Pinpoint the cell where the given text exists, returning its [X, Y] midpoint coordinate. 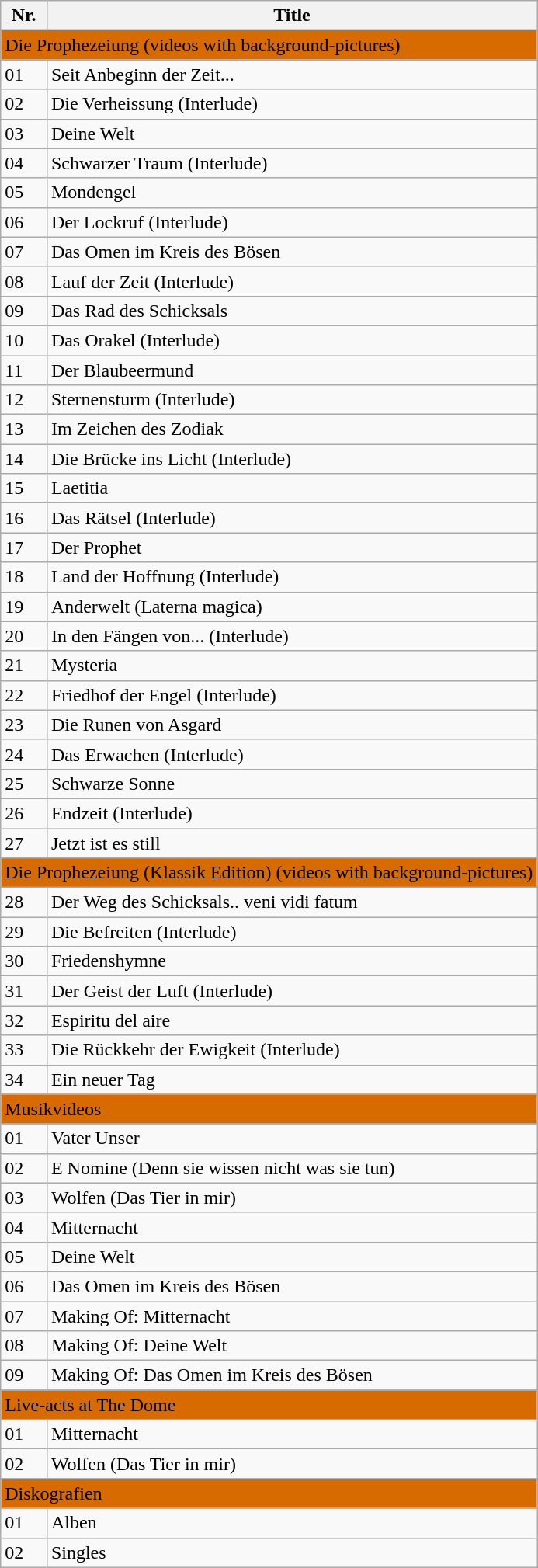
16 [24, 518]
34 [24, 1080]
Endzeit (Interlude) [292, 813]
Friedhof der Engel (Interlude) [292, 695]
Live-acts at The Dome [269, 1405]
27 [24, 843]
19 [24, 607]
Der Geist der Luft (Interlude) [292, 991]
31 [24, 991]
29 [24, 932]
Title [292, 16]
Das Orakel (Interlude) [292, 340]
11 [24, 370]
Der Lockruf (Interlude) [292, 222]
33 [24, 1050]
26 [24, 813]
Die Rückkehr der Ewigkeit (Interlude) [292, 1050]
Alben [292, 1523]
In den Fängen von... (Interlude) [292, 636]
Vater Unser [292, 1139]
Mondengel [292, 193]
28 [24, 902]
E Nomine (Denn sie wissen nicht was sie tun) [292, 1168]
24 [24, 754]
10 [24, 340]
Die Prophezeiung (videos with background-pictures) [269, 45]
18 [24, 577]
Lauf der Zeit (Interlude) [292, 281]
Laetitia [292, 488]
Diskografien [269, 1493]
13 [24, 429]
Land der Hoffnung (Interlude) [292, 577]
Der Blaubeermund [292, 370]
Sternensturm (Interlude) [292, 400]
Friedenshymne [292, 961]
15 [24, 488]
Die Brücke ins Licht (Interlude) [292, 459]
21 [24, 666]
Making Of: Das Omen im Kreis des Bösen [292, 1375]
Schwarzer Traum (Interlude) [292, 163]
Das Rätsel (Interlude) [292, 518]
Das Rad des Schicksals [292, 311]
Mysteria [292, 666]
Espiritu del aire [292, 1020]
17 [24, 548]
30 [24, 961]
25 [24, 784]
Die Befreiten (Interlude) [292, 932]
Ein neuer Tag [292, 1080]
32 [24, 1020]
Singles [292, 1552]
20 [24, 636]
Making Of: Mitternacht [292, 1316]
22 [24, 695]
Die Runen von Asgard [292, 725]
Im Zeichen des Zodiak [292, 429]
12 [24, 400]
Seit Anbeginn der Zeit... [292, 75]
Nr. [24, 16]
Jetzt ist es still [292, 843]
Musikvideos [269, 1109]
Making Of: Deine Welt [292, 1346]
Der Weg des Schicksals.. veni vidi fatum [292, 902]
Die Prophezeiung (Klassik Edition) (videos with background-pictures) [269, 873]
Der Prophet [292, 548]
Das Erwachen (Interlude) [292, 754]
23 [24, 725]
Anderwelt (Laterna magica) [292, 607]
14 [24, 459]
Schwarze Sonne [292, 784]
Die Verheissung (Interlude) [292, 104]
